Find where the given text appears and provide that cell's center as (X, Y) coordinate. 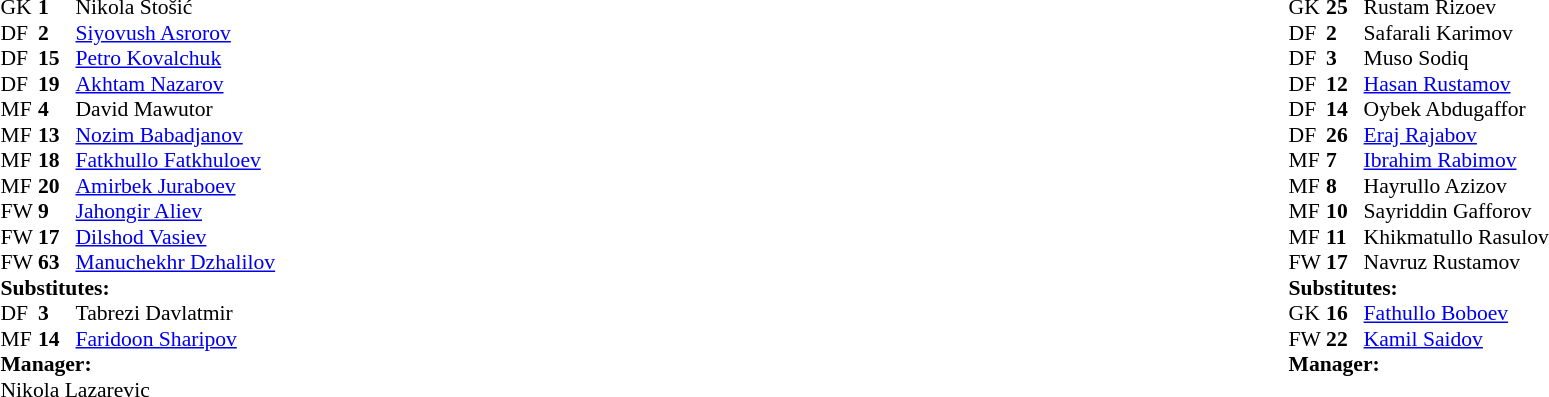
22 (1345, 339)
10 (1345, 211)
7 (1345, 161)
Hayrullo Azizov (1456, 186)
Khikmatullo Rasulov (1456, 237)
Ibrahim Rabimov (1456, 161)
Eraj Rajabov (1456, 135)
GK (1308, 313)
Petro Kovalchuk (176, 59)
Hasan Rustamov (1456, 84)
26 (1345, 135)
Oybek Abdugaffor (1456, 109)
20 (57, 186)
Siyovush Asrorov (176, 33)
8 (1345, 186)
15 (57, 59)
Nozim Babadjanov (176, 135)
Navruz Rustamov (1456, 263)
Manuchekhr Dzhalilov (176, 263)
Dilshod Vasiev (176, 237)
9 (57, 211)
Kamil Saidov (1456, 339)
18 (57, 161)
Akhtam Nazarov (176, 84)
13 (57, 135)
David Mawutor (176, 109)
Muso Sodiq (1456, 59)
Fatkhullo Fatkhuloev (176, 161)
16 (1345, 313)
4 (57, 109)
63 (57, 263)
Fathullo Boboev (1456, 313)
Tabrezi Davlatmir (176, 313)
Safarali Karimov (1456, 33)
Jahongir Aliev (176, 211)
Amirbek Juraboev (176, 186)
11 (1345, 237)
12 (1345, 84)
19 (57, 84)
Sayriddin Gafforov (1456, 211)
Faridoon Sharipov (176, 339)
